Identify which cell holds the provided text, then report its [X, Y] central coordinate. 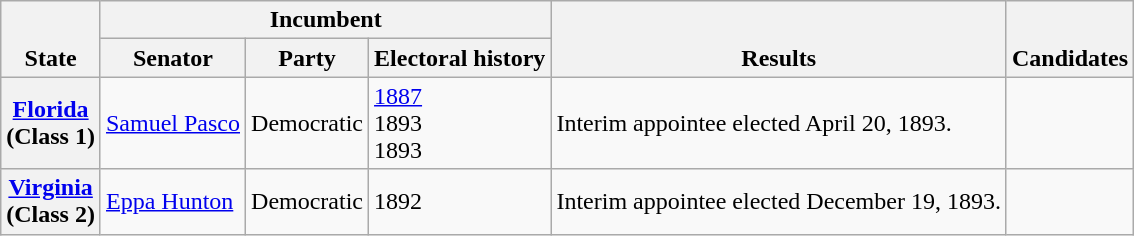
Results [779, 39]
Interim appointee elected April 20, 1893. [779, 123]
Eppa Hunton [172, 202]
Florida(Class 1) [51, 123]
Incumbent [325, 20]
Party [308, 58]
Samuel Pasco [172, 123]
18871893 1893 [460, 123]
Interim appointee elected December 19, 1893. [779, 202]
1892 [460, 202]
Electoral history [460, 58]
Candidates [1070, 39]
Senator [172, 58]
State [51, 39]
Virginia(Class 2) [51, 202]
